Detect which cell encompasses the target text, then output its (x, y) center coordinate. 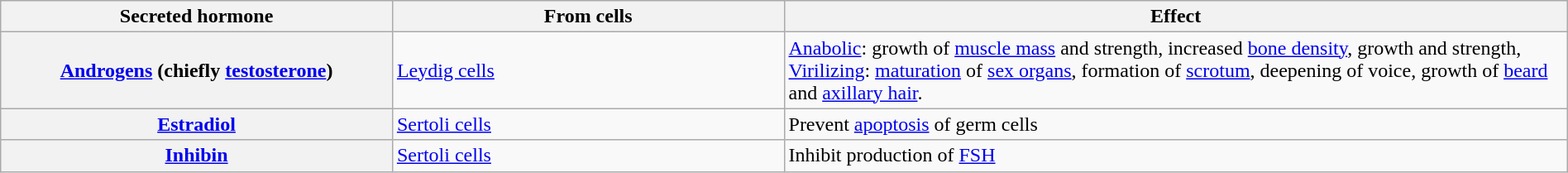
Secreted hormone (197, 17)
Prevent apoptosis of germ cells (1176, 124)
Estradiol (197, 124)
Inhibit production of FSH (1176, 156)
Effect (1176, 17)
Leydig cells (588, 70)
From cells (588, 17)
Inhibin (197, 156)
Androgens (chiefly testosterone) (197, 70)
